Find where the given text appears and provide that cell's center as (x, y) coordinate. 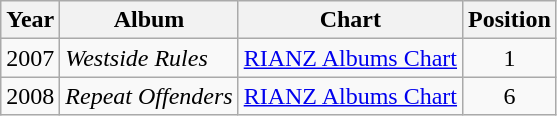
Chart (350, 20)
Album (149, 20)
2007 (30, 58)
Position (510, 20)
Westside Rules (149, 58)
6 (510, 96)
2008 (30, 96)
1 (510, 58)
Repeat Offenders (149, 96)
Year (30, 20)
